Extract the (x, y) coordinate from the center of the cell holding the provided text.  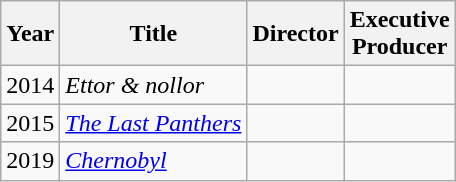
Year (30, 34)
ExecutiveProducer (400, 34)
Director (296, 34)
2015 (30, 123)
The Last Panthers (154, 123)
Title (154, 34)
Ettor & nollor (154, 85)
2014 (30, 85)
2019 (30, 161)
Chernobyl (154, 161)
